Search for the cell housing the specified text and yield its (x, y) center coordinate. 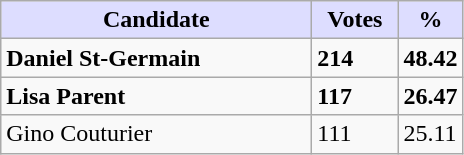
48.42 (430, 58)
Daniel St-Germain (156, 58)
214 (355, 58)
Votes (355, 20)
25.11 (430, 134)
Lisa Parent (156, 96)
Candidate (156, 20)
117 (355, 96)
26.47 (430, 96)
% (430, 20)
Gino Couturier (156, 134)
111 (355, 134)
